Detect which cell encompasses the target text, then output its [X, Y] center coordinate. 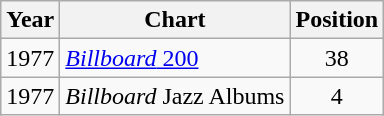
Billboard 200 [175, 58]
4 [337, 96]
38 [337, 58]
Billboard Jazz Albums [175, 96]
Chart [175, 20]
Year [30, 20]
Position [337, 20]
